Extract the (X, Y) coordinate from the center of the cell holding the provided text.  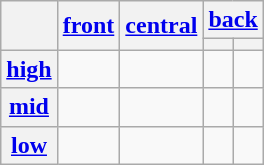
mid (29, 107)
low (29, 145)
central (162, 26)
high (29, 69)
back (233, 20)
front (88, 26)
